Capture the cell that displays the provided text and extract its (x, y) central coordinate. 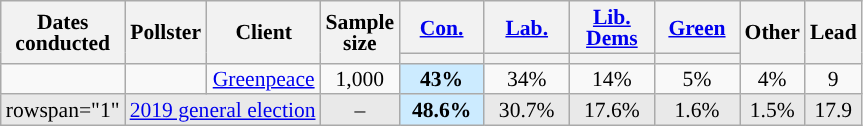
4% (772, 78)
Datesconducted (63, 32)
– (360, 110)
Pollster (166, 32)
Other (772, 32)
Green (696, 27)
48.6% (442, 110)
1.5% (772, 110)
2019 general election (223, 110)
Samplesize (360, 32)
43% (442, 78)
17.9 (834, 110)
1,000 (360, 78)
Lib. Dems (612, 27)
14% (612, 78)
Greenpeace (264, 78)
5% (696, 78)
Lead (834, 32)
rowspan="1" (63, 110)
34% (526, 78)
17.6% (612, 110)
Lab. (526, 27)
Client (264, 32)
1.6% (696, 110)
30.7% (526, 110)
9 (834, 78)
Con. (442, 27)
